Scan for the cell matching the given text and deliver its (x, y) coordinate at center. 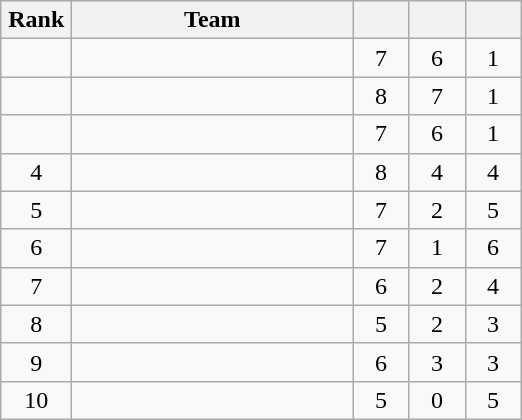
9 (36, 362)
Rank (36, 20)
10 (36, 400)
Team (212, 20)
0 (437, 400)
